Pinpoint the cell where the given text exists, returning its [X, Y] midpoint coordinate. 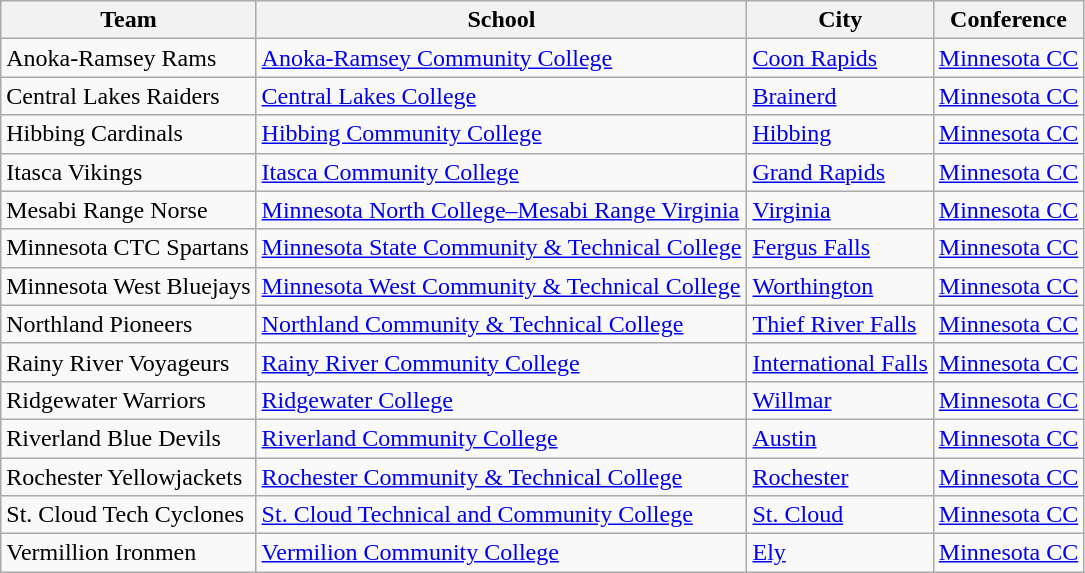
Hibbing [840, 134]
Austin [840, 438]
Grand Rapids [840, 172]
Rainy River Voyageurs [128, 362]
Vermillion Ironmen [128, 553]
Itasca Community College [502, 172]
Fergus Falls [840, 248]
Riverland Blue Devils [128, 438]
Mesabi Range Norse [128, 210]
Northland Pioneers [128, 324]
Brainerd [840, 96]
Thief River Falls [840, 324]
Willmar [840, 400]
Itasca Vikings [128, 172]
Rochester Community & Technical College [502, 477]
Anoka-Ramsey Rams [128, 58]
Central Lakes Raiders [128, 96]
St. Cloud Technical and Community College [502, 515]
Team [128, 20]
Ely [840, 553]
Minnesota State Community & Technical College [502, 248]
Minnesota West Bluejays [128, 286]
Coon Rapids [840, 58]
Ridgewater Warriors [128, 400]
Riverland Community College [502, 438]
Minnesota CTC Spartans [128, 248]
Hibbing Cardinals [128, 134]
Central Lakes College [502, 96]
Rochester [840, 477]
Ridgewater College [502, 400]
International Falls [840, 362]
St. Cloud [840, 515]
Conference [1008, 20]
Vermilion Community College [502, 553]
Rochester Yellowjackets [128, 477]
Anoka-Ramsey Community College [502, 58]
Worthington [840, 286]
Hibbing Community College [502, 134]
City [840, 20]
Minnesota West Community & Technical College [502, 286]
St. Cloud Tech Cyclones [128, 515]
Northland Community & Technical College [502, 324]
Virginia [840, 210]
School [502, 20]
Rainy River Community College [502, 362]
Minnesota North College–Mesabi Range Virginia [502, 210]
